Find where the given text appears and provide that cell's center as [X, Y] coordinate. 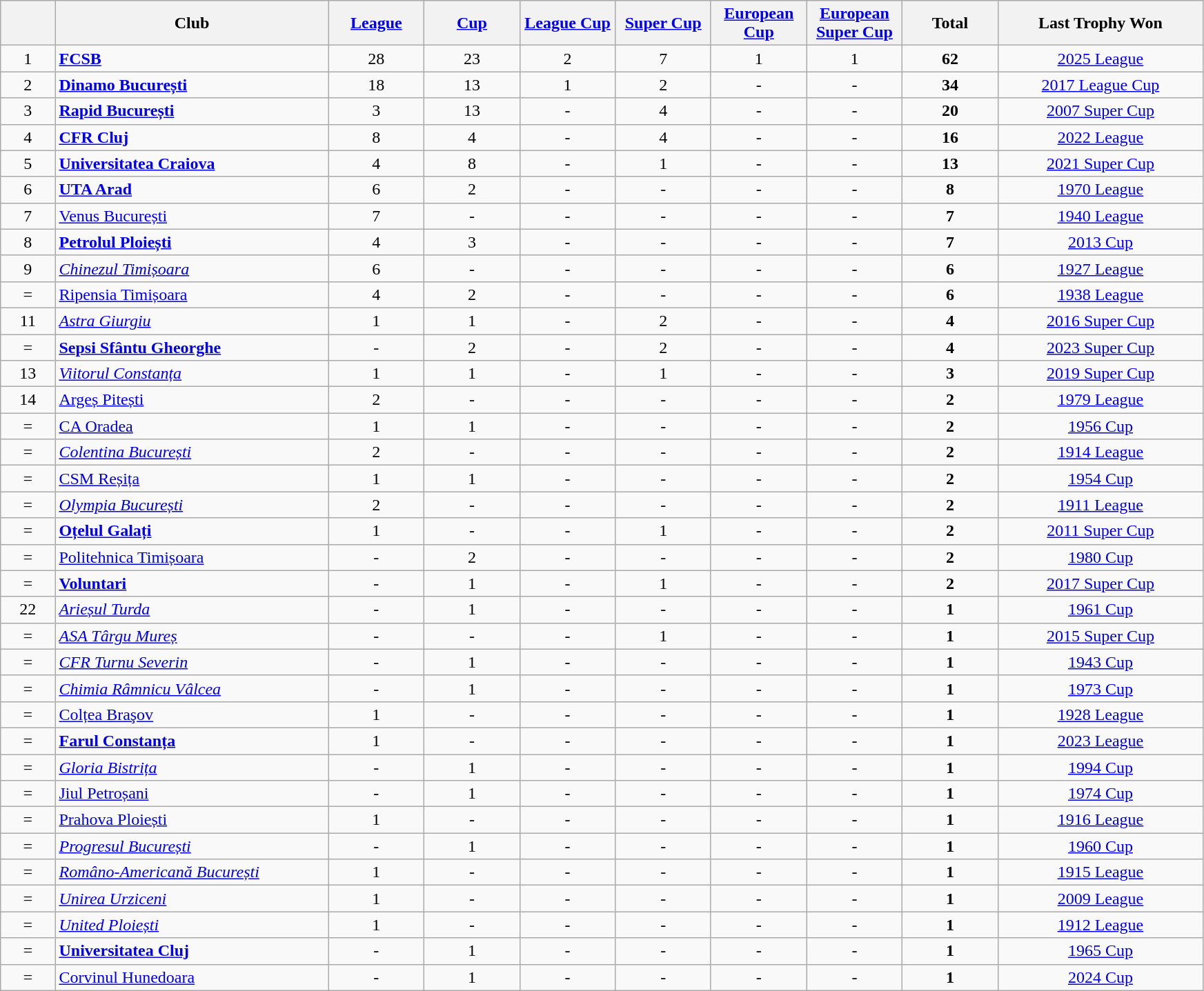
2017 Super Cup [1100, 583]
Venus București [192, 216]
Astra Giurgiu [192, 321]
Jiul Petroșani [192, 794]
CFR Turnu Severin [192, 662]
1943 Cup [1100, 662]
Ripensia Timișoara [192, 294]
1974 Cup [1100, 794]
23 [472, 59]
18 [377, 85]
Chimia Râmnicu Vâlcea [192, 688]
20 [951, 111]
1916 League [1100, 820]
CA Oradea [192, 426]
1914 League [1100, 452]
CSM Reșița [192, 479]
UTA Arad [192, 190]
2023 Super Cup [1100, 347]
Rapid București [192, 111]
Universitatea Cluj [192, 951]
Corvinul Hunedoara [192, 977]
1979 League [1100, 400]
2021 Super Cup [1100, 163]
1928 League [1100, 714]
1938 League [1100, 294]
1911 League [1100, 505]
Prahova Ploiești [192, 820]
16 [951, 137]
Politehnica Timișoara [192, 557]
28 [377, 59]
1980 Cup [1100, 557]
1956 Cup [1100, 426]
United Ploiești [192, 925]
Româno-Americană București [192, 872]
5 [28, 163]
1965 Cup [1100, 951]
62 [951, 59]
European Super Cup [854, 23]
1927 League [1100, 268]
Super Cup [664, 23]
2017 League Cup [1100, 85]
Petrolul Ploiești [192, 242]
Club [192, 23]
Olympia București [192, 505]
2009 League [1100, 899]
Colentina București [192, 452]
2013 Cup [1100, 242]
League [377, 23]
Sepsi Sfântu Gheorghe [192, 347]
2024 Cup [1100, 977]
1960 Cup [1100, 846]
Argeș Pitești [192, 400]
1912 League [1100, 925]
Dinamo București [192, 85]
Viitorul Constanța [192, 374]
1915 League [1100, 872]
14 [28, 400]
Gloria Bistrița [192, 768]
1954 Cup [1100, 479]
2019 Super Cup [1100, 374]
1973 Cup [1100, 688]
1994 Cup [1100, 768]
2011 Super Cup [1100, 531]
Oțelul Galați [192, 531]
CFR Cluj [192, 137]
34 [951, 85]
2023 League [1100, 741]
1970 League [1100, 190]
9 [28, 268]
ASA Târgu Mureș [192, 636]
FCSB [192, 59]
Progresul București [192, 846]
Universitatea Craiova [192, 163]
Farul Constanța [192, 741]
2016 Super Cup [1100, 321]
Chinezul Timișoara [192, 268]
Cup [472, 23]
Arieșul Turda [192, 610]
22 [28, 610]
Colțea Braşov [192, 714]
Last Trophy Won [1100, 23]
European Cup [759, 23]
1940 League [1100, 216]
Voluntari [192, 583]
2015 Super Cup [1100, 636]
2022 League [1100, 137]
2025 League [1100, 59]
Unirea Urziceni [192, 899]
1961 Cup [1100, 610]
11 [28, 321]
League Cup [567, 23]
2007 Super Cup [1100, 111]
Total [951, 23]
